From the cell containing the given text, extract its center point as [X, Y] coordinate. 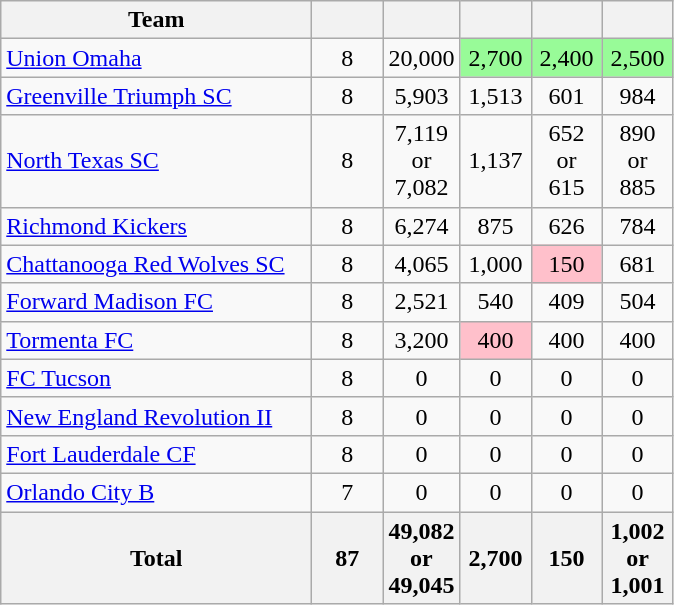
984 [638, 96]
3,200 [422, 340]
New England Revolution II [156, 416]
2,400 [566, 58]
4,065 [422, 264]
6,274 [422, 226]
49,082 or 49,045 [422, 558]
7 [348, 492]
2,521 [422, 302]
784 [638, 226]
601 [566, 96]
FC Tucson [156, 378]
1,513 [496, 96]
5,903 [422, 96]
Union Omaha [156, 58]
681 [638, 264]
North Texas SC [156, 161]
1,137 [496, 161]
Greenville Triumph SC [156, 96]
409 [566, 302]
Total [156, 558]
Team [156, 20]
Richmond Kickers [156, 226]
Orlando City B [156, 492]
2,500 [638, 58]
652 or 615 [566, 161]
87 [348, 558]
Forward Madison FC [156, 302]
20,000 [422, 58]
875 [496, 226]
1,002 or 1,001 [638, 558]
Chattanooga Red Wolves SC [156, 264]
7,119 or 7,082 [422, 161]
Tormenta FC [156, 340]
540 [496, 302]
626 [566, 226]
Fort Lauderdale CF [156, 454]
504 [638, 302]
1,000 [496, 264]
890 or 885 [638, 161]
